From the cell containing the given text, extract its center point as (x, y) coordinate. 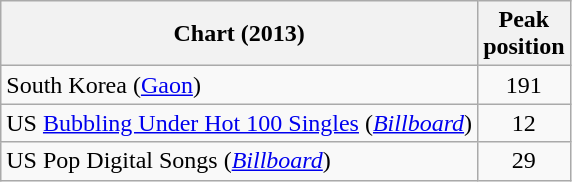
29 (524, 161)
12 (524, 123)
US Pop Digital Songs (Billboard) (240, 161)
Chart (2013) (240, 34)
Peakposition (524, 34)
South Korea (Gaon) (240, 85)
US Bubbling Under Hot 100 Singles (Billboard) (240, 123)
191 (524, 85)
